From the cell containing the given text, extract its center point as (x, y) coordinate. 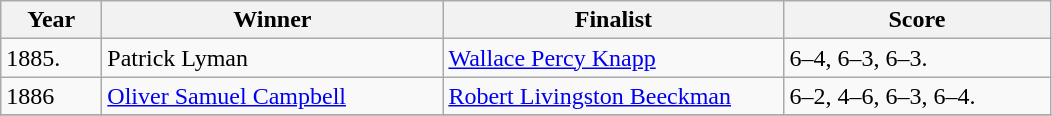
1886 (52, 96)
Oliver Samuel Campbell (272, 96)
Year (52, 20)
6–2, 4–6, 6–3, 6–4. (917, 96)
Wallace Percy Knapp (614, 58)
Winner (272, 20)
6–4, 6–3, 6–3. (917, 58)
Patrick Lyman (272, 58)
Finalist (614, 20)
Score (917, 20)
1885. (52, 58)
Robert Livingston Beeckman (614, 96)
